Find where the given text appears and provide that cell's center as [x, y] coordinate. 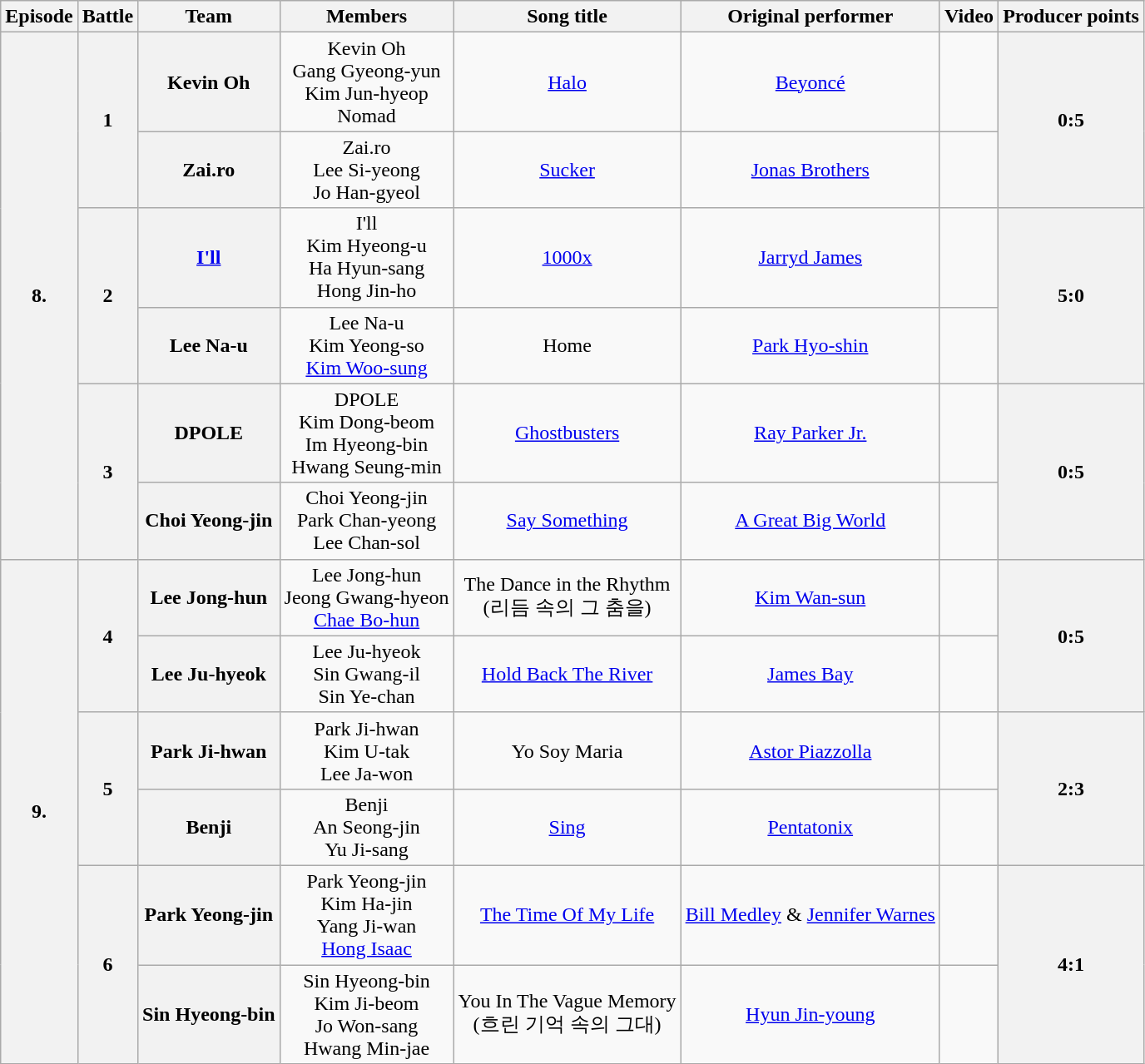
Choi Yeong-jin [209, 521]
Team [209, 17]
4:1 [1072, 964]
5 [107, 789]
2 [107, 296]
Video [969, 17]
BenjiAn Seong-jinYu Ji-sang [366, 827]
Jarryd James [810, 258]
Kim Wan-sun [810, 597]
3 [107, 471]
Battle [107, 17]
Song title [568, 17]
Yo Soy Maria [568, 750]
Astor Piazzolla [810, 750]
1000x [568, 258]
Sing [568, 827]
Lee Ju-hyeok [209, 674]
Sucker [568, 170]
Hyun Jin-young [810, 1015]
2:3 [1072, 789]
Pentatonix [810, 827]
Zai.roLee Si-yeongJo Han-gyeol [366, 170]
Lee Jong-hunJeong Gwang-hyeonChae Bo-hun [366, 597]
Zai.ro [209, 170]
Jonas Brothers [810, 170]
4 [107, 636]
Halo [568, 82]
Park Ji-hwan [209, 750]
Hold Back The River [568, 674]
Kevin OhGang Gyeong-yunKim Jun-hyeopNomad [366, 82]
Park Ji-hwanKim U-takLee Ja-won [366, 750]
6 [107, 964]
Bill Medley & Jennifer Warnes [810, 915]
Lee Ju-hyeokSin Gwang-ilSin Ye-chan [366, 674]
Original performer [810, 17]
Say Something [568, 521]
Ghostbusters [568, 433]
Lee Na-uKim Yeong-soKim Woo-sung [366, 345]
You In The Vague Memory(흐린 기억 속의 그대) [568, 1015]
Members [366, 17]
5:0 [1072, 296]
I'llKim Hyeong-uHa Hyun-sangHong Jin-ho [366, 258]
Park Yeong-jinKim Ha-jinYang Ji-wanHong Isaac [366, 915]
9. [39, 811]
James Bay [810, 674]
Choi Yeong-jinPark Chan-yeongLee Chan-sol [366, 521]
Sin Hyeong-bin [209, 1015]
The Dance in the Rhythm(리듬 속의 그 춤을) [568, 597]
1 [107, 120]
The Time Of My Life [568, 915]
A Great Big World [810, 521]
Kevin Oh [209, 82]
Park Hyo-shin [810, 345]
Lee Jong-hun [209, 597]
Home [568, 345]
DPOLE [209, 433]
Sin Hyeong-binKim Ji-beomJo Won-sangHwang Min-jae [366, 1015]
Benji [209, 827]
Park Yeong-jin [209, 915]
Producer points [1072, 17]
Ray Parker Jr. [810, 433]
DPOLEKim Dong-beomIm Hyeong-binHwang Seung-min [366, 433]
8. [39, 296]
I'll [209, 258]
Beyoncé [810, 82]
Lee Na-u [209, 345]
Episode [39, 17]
